Determine the [X, Y] coordinate at the center of the cell enclosing the given text.  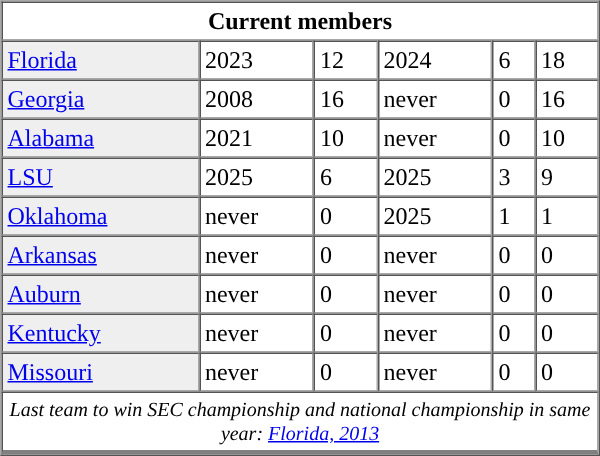
Auburn [100, 294]
3 [514, 178]
Missouri [100, 372]
18 [567, 60]
Alabama [100, 138]
Kentucky [100, 334]
LSU [100, 178]
2024 [436, 60]
Georgia [100, 100]
2021 [256, 138]
9 [567, 178]
2023 [256, 60]
2008 [256, 100]
Last team to win SEC championship and national championship in same year: Florida, 2013 [300, 424]
Florida [100, 60]
Arkansas [100, 256]
Oklahoma [100, 216]
12 [346, 60]
Current members [300, 22]
